Locate the cell with the specified text and output its (x, y) center coordinate. 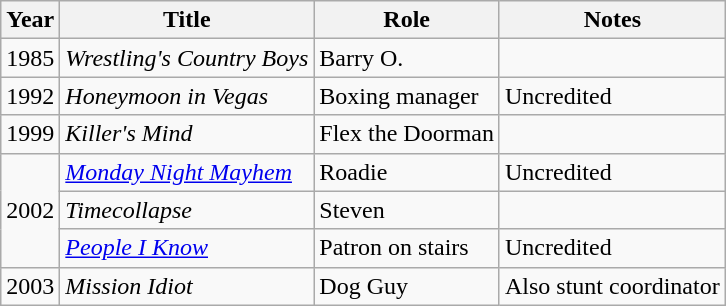
1992 (30, 96)
Year (30, 20)
People I Know (187, 248)
Flex the Doorman (407, 134)
Roadie (407, 172)
1999 (30, 134)
Boxing manager (407, 96)
Barry O. (407, 58)
Wrestling's Country Boys (187, 58)
Patron on stairs (407, 248)
Title (187, 20)
Monday Night Mayhem (187, 172)
1985 (30, 58)
Killer's Mind (187, 134)
Mission Idiot (187, 286)
Also stunt coordinator (612, 286)
Dog Guy (407, 286)
2003 (30, 286)
Role (407, 20)
2002 (30, 210)
Honeymoon in Vegas (187, 96)
Notes (612, 20)
Timecollapse (187, 210)
Steven (407, 210)
